From the cell containing the given text, extract its center point as (X, Y) coordinate. 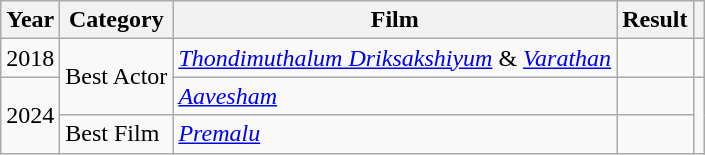
Premalu (395, 134)
Year (30, 20)
Film (395, 20)
Thondimuthalum Driksakshiyum & Varathan (395, 58)
Category (116, 20)
Best Actor (116, 77)
Best Film (116, 134)
2018 (30, 58)
Result (655, 20)
Aavesham (395, 96)
2024 (30, 115)
